Provide the [x, y] coordinate of the cell's center where the given text is located.  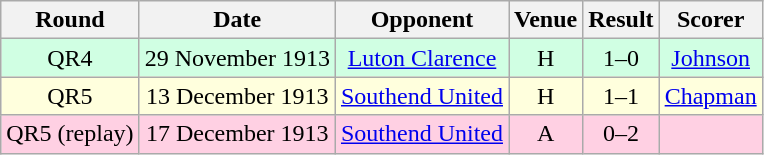
QR5 [70, 96]
Scorer [710, 20]
Result [621, 20]
Chapman [710, 96]
17 December 1913 [237, 134]
A [546, 134]
Opponent [422, 20]
Round [70, 20]
0–2 [621, 134]
QR5 (replay) [70, 134]
Venue [546, 20]
1–1 [621, 96]
13 December 1913 [237, 96]
Johnson [710, 58]
29 November 1913 [237, 58]
QR4 [70, 58]
1–0 [621, 58]
Luton Clarence [422, 58]
Date [237, 20]
